Pinpoint the cell where the given text exists, returning its [X, Y] midpoint coordinate. 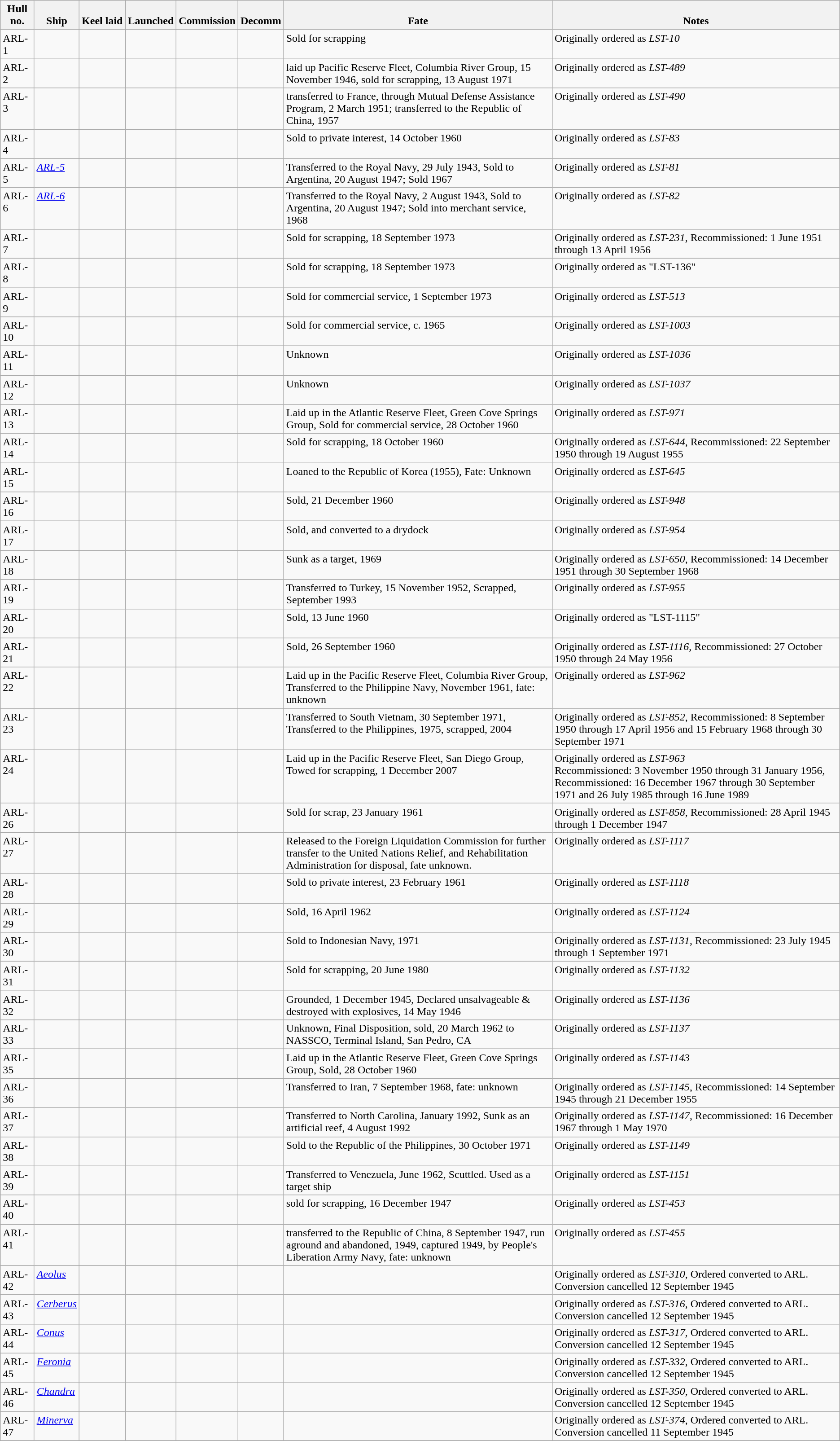
Minerva [57, 1427]
ARL-16 [17, 506]
Laid up in the Atlantic Reserve Fleet, Green Cove Springs Group, Sold, 28 October 1960 [418, 1064]
transferred to France, through Mutual Defense Assistance Program, 2 March 1951; transferred to the Republic of China, 1957 [418, 109]
ARL-29 [17, 918]
Originally ordered as LST-962 [696, 688]
Sold for scrapping, 18 October 1960 [418, 448]
Transferred to the Royal Navy, 29 July 1943, Sold to Argentina, 20 August 1947; Sold 1967 [418, 173]
Originally ordered as LST-1145, Recommissioned: 14 September 1945 through 21 December 1955 [696, 1093]
Originally ordered as LST-852, Recommissioned: 8 September 1950 through 17 April 1956 and 15 February 1968 through 30 September 1971 [696, 729]
Transferred to Venezuela, June 1962, Scuttled. Used as a target ship [418, 1181]
ARL-21 [17, 653]
ARL-27 [17, 853]
Originally ordered as LST-1003 [696, 331]
Transferred to South Vietnam, 30 September 1971, Transferred to the Philippines, 1975, scrapped, 2004 [418, 729]
Sold for scrap, 23 January 1961 [418, 818]
ARL-7 [17, 243]
ARL-32 [17, 1006]
Originally ordered as LST-955 [696, 594]
Originally ordered as "LST-136" [696, 273]
ARL-10 [17, 331]
Sold to private interest, 14 October 1960 [418, 144]
Fate [418, 15]
Notes [696, 15]
Originally ordered as LST-83 [696, 144]
Originally ordered as LST-1147, Recommissioned: 16 December 1967 through 1 May 1970 [696, 1122]
Originally ordered as LST-316, Ordered converted to ARL. Conversion cancelled 12 September 1945 [696, 1309]
ARL-35 [17, 1064]
Originally ordered as LST-954 [696, 536]
Originally ordered as LST-231, Recommissioned: 1 June 1951 through 13 April 1956 [696, 243]
Originally ordered as LST-858, Recommissioned: 28 April 1945 through 1 December 1947 [696, 818]
Transferred to Turkey, 15 November 1952, Scrapped, September 1993 [418, 594]
Grounded, 1 December 1945, Declared unsalvageable & destroyed with explosives, 14 May 1946 [418, 1006]
Sold, 26 September 1960 [418, 653]
Sold, 21 December 1960 [418, 506]
ARL-37 [17, 1122]
Originally ordered as LST-1143 [696, 1064]
Ship [57, 15]
ARL-26 [17, 818]
Originally ordered as LST-82 [696, 208]
Sold for scrapping [418, 44]
ARL-45 [17, 1367]
Conus [57, 1339]
ARL-3 [17, 109]
Chandra [57, 1397]
ARL-44 [17, 1339]
ARL-23 [17, 729]
Sold, 13 June 1960 [418, 623]
Originally ordered as LST-948 [696, 506]
Cerberus [57, 1309]
ARL-18 [17, 565]
ARL-2 [17, 74]
Originally ordered as LST-1036 [696, 360]
Originally ordered as LST-645 [696, 478]
ARL-13 [17, 419]
Originally ordered as LST-453 [696, 1209]
ARL-4 [17, 144]
Sold for scrapping, 20 June 1980 [418, 976]
Originally ordered as LST-1132 [696, 976]
Hull no. [17, 15]
Laid up in the Pacific Reserve Fleet, San Diego Group, Towed for scrapping, 1 December 2007 [418, 777]
Originally ordered as LST-1037 [696, 390]
ARL-46 [17, 1397]
Sold to private interest, 23 February 1961 [418, 888]
Sold for commercial service, c. 1965 [418, 331]
Aeolus [57, 1280]
ARL-12 [17, 390]
Decomm [261, 15]
Originally ordered as LST-1116, Recommissioned: 27 October 1950 through 24 May 1956 [696, 653]
Originally ordered as LST-1118 [696, 888]
ARL-11 [17, 360]
ARL-9 [17, 302]
sold for scrapping, 16 December 1947 [418, 1209]
laid up Pacific Reserve Fleet, Columbia River Group, 15 November 1946, sold for scrapping, 13 August 1971 [418, 74]
Originally ordered as LST-644, Recommissioned: 22 September 1950 through 19 August 1955 [696, 448]
Transferred to Iran, 7 September 1968, fate: unknown [418, 1093]
Originally ordered as LST-455 [696, 1245]
Originally ordered as LST-1124 [696, 918]
Originally ordered as LST-650, Recommissioned: 14 December 1951 through 30 September 1968 [696, 565]
Originally ordered as LST-81 [696, 173]
Transferred to the Royal Navy, 2 August 1943, Sold to Argentina, 20 August 1947; Sold into merchant service, 1968 [418, 208]
ARL-19 [17, 594]
Feronia [57, 1367]
Sold to Indonesian Navy, 1971 [418, 947]
Originally ordered as LST-332, Ordered converted to ARL. Conversion cancelled 12 September 1945 [696, 1367]
Originally ordered as LST-1137 [696, 1034]
Laid up in the Atlantic Reserve Fleet, Green Cove Springs Group, Sold for commercial service, 28 October 1960 [418, 419]
ARL-1 [17, 44]
ARL-8 [17, 273]
Originally ordered as LST-10 [696, 44]
ARL-22 [17, 688]
ARL-28 [17, 888]
Keel laid [102, 15]
Commission [207, 15]
ARL-30 [17, 947]
Originally ordered as LST-310, Ordered converted to ARL. Conversion cancelled 12 September 1945 [696, 1280]
Sold to the Republic of the Philippines, 30 October 1971 [418, 1151]
Originally ordered as LST-971 [696, 419]
ARL-43 [17, 1309]
Originally ordered as LST-1131, Recommissioned: 23 July 1945 through 1 September 1971 [696, 947]
Originally ordered as LST-489 [696, 74]
ARL-42 [17, 1280]
Loaned to the Republic of Korea (1955), Fate: Unknown [418, 478]
ARL-47 [17, 1427]
Sold for commercial service, 1 September 1973 [418, 302]
Sold, 16 April 1962 [418, 918]
ARL-17 [17, 536]
ARL-38 [17, 1151]
Laid up in the Pacific Reserve Fleet, Columbia River Group, Transferred to the Philippine Navy, November 1961, fate: unknown [418, 688]
ARL-24 [17, 777]
Sunk as a target, 1969 [418, 565]
Originally ordered as LST-1151 [696, 1181]
ARL-15 [17, 478]
Originally ordered as LST-490 [696, 109]
Unknown, Final Disposition, sold, 20 March 1962 to NASSCO, Terminal Island, San Pedro, CA [418, 1034]
ARL-33 [17, 1034]
ARL-40 [17, 1209]
Originally ordered as LST-1117 [696, 853]
Originally ordered as LST-317, Ordered converted to ARL. Conversion cancelled 12 September 1945 [696, 1339]
ARL-41 [17, 1245]
Launched [151, 15]
ARL-14 [17, 448]
Originally ordered as LST-350, Ordered converted to ARL. Conversion cancelled 12 September 1945 [696, 1397]
Originally ordered as LST-1149 [696, 1151]
Originally ordered as LST-513 [696, 302]
ARL-31 [17, 976]
ARL-36 [17, 1093]
Originally ordered as "LST-1115" [696, 623]
Originally ordered as LST-1136 [696, 1006]
Originally ordered as LST-374, Ordered converted to ARL. Conversion cancelled 11 September 1945 [696, 1427]
Transferred to North Carolina, January 1992, Sunk as an artificial reef, 4 August 1992 [418, 1122]
ARL-39 [17, 1181]
ARL-20 [17, 623]
Sold, and converted to a drydock [418, 536]
